Pinpoint the cell where the given text exists, returning its [X, Y] midpoint coordinate. 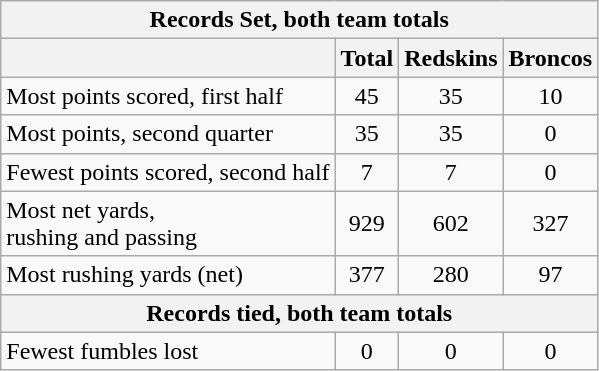
Most points scored, first half [168, 96]
10 [550, 96]
Most rushing yards (net) [168, 275]
280 [451, 275]
Redskins [451, 58]
Fewest fumbles lost [168, 351]
Most net yards,rushing and passing [168, 224]
45 [367, 96]
Most points, second quarter [168, 134]
Total [367, 58]
377 [367, 275]
97 [550, 275]
929 [367, 224]
602 [451, 224]
Fewest points scored, second half [168, 172]
Broncos [550, 58]
327 [550, 224]
Records Set, both team totals [300, 20]
Records tied, both team totals [300, 313]
